Search for the cell housing the specified text and yield its [X, Y] center coordinate. 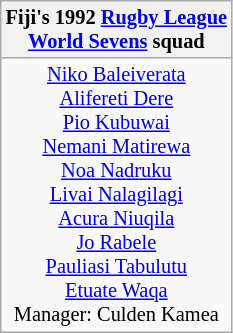
Fiji's 1992 Rugby LeagueWorld Sevens squad [116, 29]
